Detect which cell encompasses the target text, then output its [x, y] center coordinate. 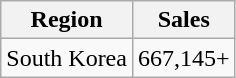
667,145+ [184, 58]
Sales [184, 20]
Region [67, 20]
South Korea [67, 58]
